Search for the cell housing the specified text and yield its (x, y) center coordinate. 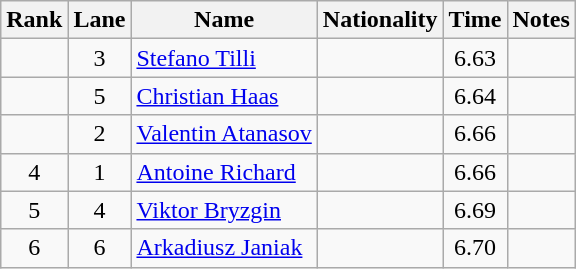
Rank (34, 20)
Notes (541, 20)
Time (475, 20)
Arkadiusz Janiak (224, 248)
1 (100, 172)
Christian Haas (224, 96)
2 (100, 134)
Stefano Tilli (224, 58)
6.69 (475, 210)
Valentin Atanasov (224, 134)
Lane (100, 20)
Viktor Bryzgin (224, 210)
6.70 (475, 248)
6.63 (475, 58)
3 (100, 58)
6.64 (475, 96)
Antoine Richard (224, 172)
Name (224, 20)
Nationality (380, 20)
